Output the [X, Y] coordinate of the center of the cell containing the given text.  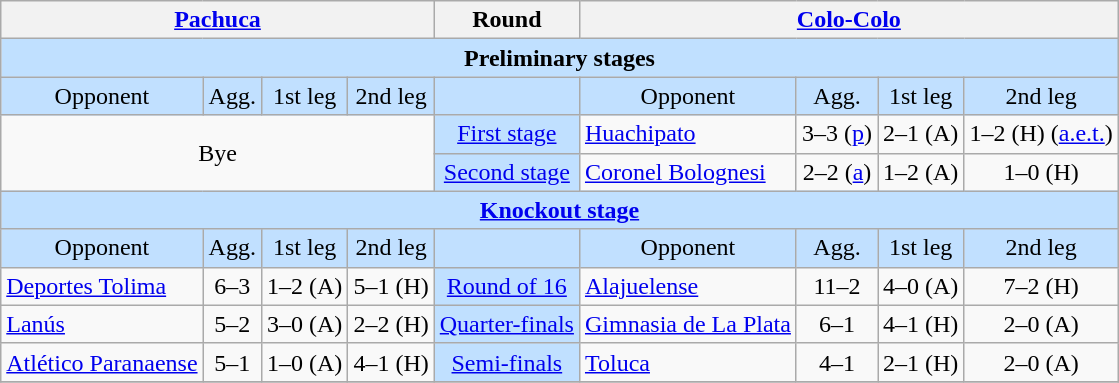
Round [506, 20]
5–2 [232, 324]
Colo-Colo [848, 20]
6–1 [836, 324]
2–2 (H) [391, 324]
Bye [218, 153]
Toluca [688, 362]
Second stage [506, 172]
5–1 [232, 362]
Gimnasia de La Plata [688, 324]
Atlético Paranaense [102, 362]
Round of 16 [506, 286]
2–2 (a) [836, 172]
4–0 (A) [921, 286]
1–0 (H) [1041, 172]
Lanús [102, 324]
5–1 (H) [391, 286]
1–0 (A) [304, 362]
Deportes Tolima [102, 286]
First stage [506, 134]
Huachipato [688, 134]
Alajuelense [688, 286]
Coronel Bolognesi [688, 172]
3–0 (A) [304, 324]
Semi-finals [506, 362]
Preliminary stages [560, 58]
2–1 (H) [921, 362]
2–1 (A) [921, 134]
3–3 (p) [836, 134]
Knockout stage [560, 210]
6–3 [232, 286]
4–1 [836, 362]
11–2 [836, 286]
1–2 (H) (a.e.t.) [1041, 134]
7–2 (H) [1041, 286]
Pachuca [218, 20]
Quarter-finals [506, 324]
